For the text-containing cell, return its midpoint in (x, y) coordinate format. 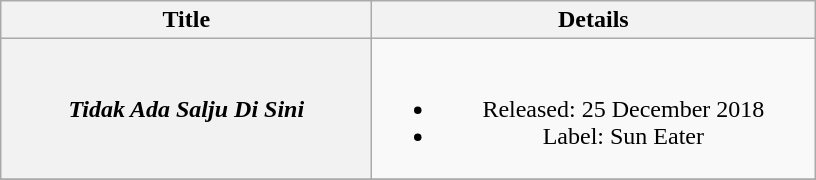
Tidak Ada Salju Di Sini (186, 109)
Released: 25 December 2018Label: Sun Eater (594, 109)
Title (186, 20)
Details (594, 20)
